Pinpoint the cell where the given text exists, returning its (x, y) midpoint coordinate. 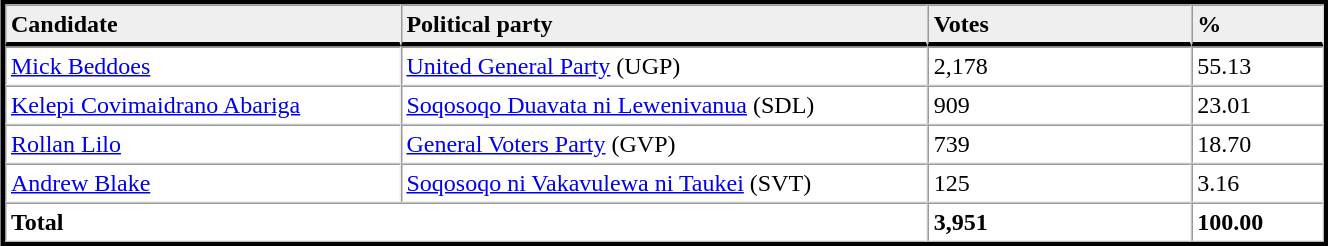
3.16 (1257, 184)
909 (1060, 106)
Total (466, 222)
55.13 (1257, 66)
Soqosoqo ni Vakavulewa ni Taukei (SVT) (664, 184)
Rollan Lilo (202, 144)
23.01 (1257, 106)
Political party (664, 25)
General Voters Party (GVP) (664, 144)
2,178 (1060, 66)
Kelepi Covimaidrano Abariga (202, 106)
United General Party (UGP) (664, 66)
Soqosoqo Duavata ni Lewenivanua (SDL) (664, 106)
18.70 (1257, 144)
Andrew Blake (202, 184)
3,951 (1060, 222)
125 (1060, 184)
739 (1060, 144)
100.00 (1257, 222)
Mick Beddoes (202, 66)
% (1257, 25)
Candidate (202, 25)
Votes (1060, 25)
